Extract the [x, y] coordinate from the center of the cell holding the provided text.  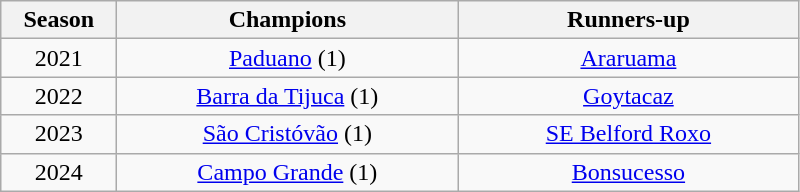
Champions [288, 20]
Araruama [628, 58]
SE Belford Roxo [628, 134]
2022 [59, 96]
Runners-up [628, 20]
São Cristóvão (1) [288, 134]
Bonsucesso [628, 172]
2023 [59, 134]
Campo Grande (1) [288, 172]
2024 [59, 172]
Barra da Tijuca (1) [288, 96]
2021 [59, 58]
Season [59, 20]
Goytacaz [628, 96]
Paduano (1) [288, 58]
